Return (x, y) of the center of cell containing provided text 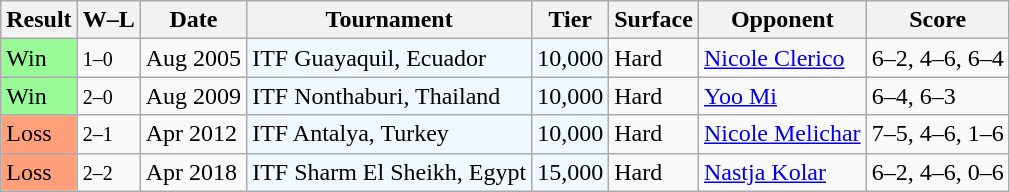
1–0 (108, 58)
ITF Sharm El Sheikh, Egypt (390, 172)
6–4, 6–3 (938, 96)
15,000 (570, 172)
Opponent (782, 20)
ITF Guayaquil, Ecuador (390, 58)
Aug 2005 (193, 58)
Nicole Melichar (782, 134)
2–1 (108, 134)
Tier (570, 20)
2–0 (108, 96)
Nastja Kolar (782, 172)
W–L (108, 20)
Date (193, 20)
6–2, 4–6, 0–6 (938, 172)
Aug 2009 (193, 96)
Nicole Clerico (782, 58)
6–2, 4–6, 6–4 (938, 58)
2–2 (108, 172)
ITF Nonthaburi, Thailand (390, 96)
Score (938, 20)
Tournament (390, 20)
Apr 2018 (193, 172)
Yoo Mi (782, 96)
Surface (654, 20)
Result (39, 20)
ITF Antalya, Turkey (390, 134)
7–5, 4–6, 1–6 (938, 134)
Apr 2012 (193, 134)
